Scan for the cell matching the given text and deliver its (X, Y) coordinate at center. 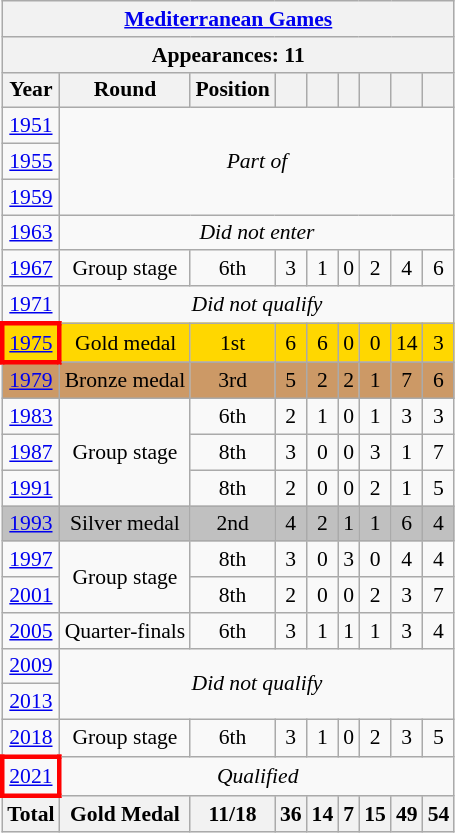
1975 (30, 342)
1971 (30, 304)
1979 (30, 380)
1951 (30, 126)
Gold medal (126, 342)
Round (126, 90)
2005 (30, 631)
54 (439, 814)
Position (232, 90)
1983 (30, 417)
49 (407, 814)
Gold Medal (126, 814)
1993 (30, 524)
1967 (30, 269)
2018 (30, 738)
Did not enter (258, 233)
11/18 (232, 814)
2009 (30, 666)
2nd (232, 524)
Year (30, 90)
Bronze medal (126, 380)
Silver medal (126, 524)
1st (232, 342)
2021 (30, 776)
1959 (30, 197)
36 (291, 814)
2001 (30, 595)
2013 (30, 702)
Part of (258, 162)
3rd (232, 380)
1963 (30, 233)
1991 (30, 488)
1987 (30, 453)
15 (375, 814)
Total (30, 814)
Quarter-finals (126, 631)
Mediterranean Games (228, 19)
1955 (30, 162)
Qualified (258, 776)
1997 (30, 560)
Appearances: 11 (228, 55)
